For the text-containing cell, return its midpoint in [x, y] coordinate format. 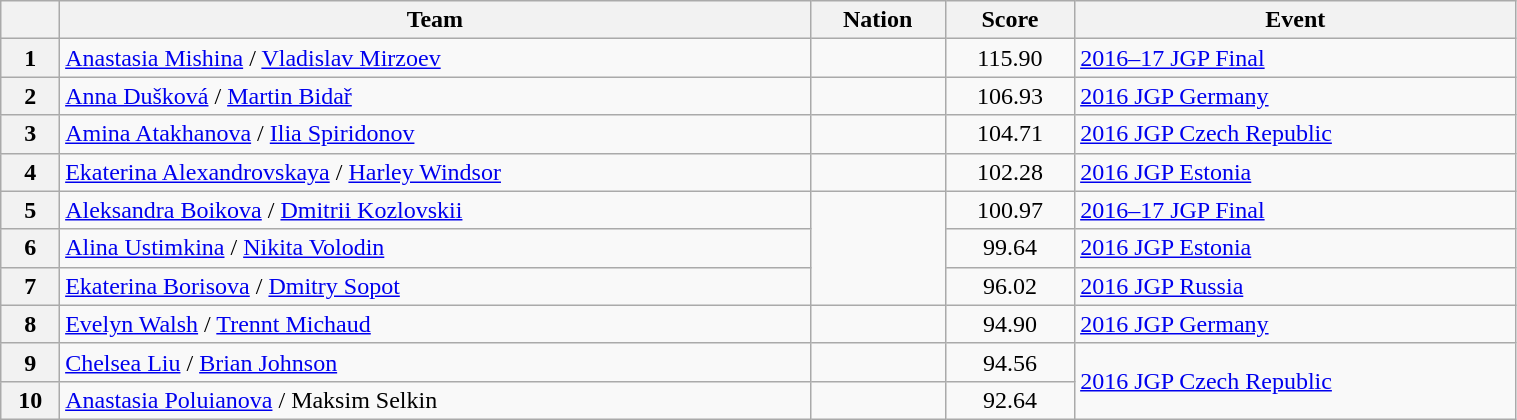
4 [30, 172]
2 [30, 96]
102.28 [1010, 172]
Team [436, 20]
3 [30, 134]
106.93 [1010, 96]
Anastasia Poluianova / Maksim Selkin [436, 400]
2016 JGP Russia [1296, 286]
Ekaterina Borisova / Dmitry Sopot [436, 286]
5 [30, 210]
100.97 [1010, 210]
Anastasia Mishina / Vladislav Mirzoev [436, 58]
1 [30, 58]
6 [30, 248]
9 [30, 362]
Evelyn Walsh / Trennt Michaud [436, 324]
115.90 [1010, 58]
Nation [878, 20]
Amina Atakhanova / Ilia Spiridonov [436, 134]
92.64 [1010, 400]
Ekaterina Alexandrovskaya / Harley Windsor [436, 172]
99.64 [1010, 248]
Chelsea Liu / Brian Johnson [436, 362]
104.71 [1010, 134]
7 [30, 286]
10 [30, 400]
8 [30, 324]
Score [1010, 20]
Event [1296, 20]
94.56 [1010, 362]
Aleksandra Boikova / Dmitrii Kozlovskii [436, 210]
94.90 [1010, 324]
Alina Ustimkina / Nikita Volodin [436, 248]
96.02 [1010, 286]
Anna Dušková / Martin Bidař [436, 96]
